Detect which cell encompasses the target text, then output its [X, Y] center coordinate. 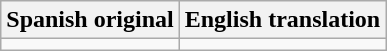
English translation [282, 20]
Spanish original [90, 20]
